Locate the cell with the specified text and output its (X, Y) center coordinate. 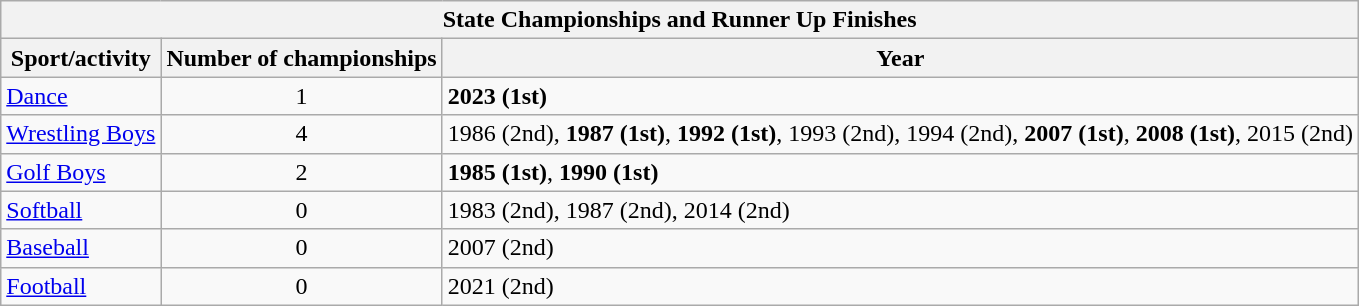
Number of championships (302, 58)
1 (302, 96)
2021 (2nd) (900, 286)
2007 (2nd) (900, 248)
Baseball (81, 248)
Golf Boys (81, 172)
2023 (1st) (900, 96)
Wrestling Boys (81, 134)
1985 (1st), 1990 (1st) (900, 172)
Dance (81, 96)
Year (900, 58)
1986 (2nd), 1987 (1st), 1992 (1st), 1993 (2nd), 1994 (2nd), 2007 (1st), 2008 (1st), 2015 (2nd) (900, 134)
2 (302, 172)
1983 (2nd), 1987 (2nd), 2014 (2nd) (900, 210)
Sport/activity (81, 58)
Softball (81, 210)
Football (81, 286)
4 (302, 134)
State Championships and Runner Up Finishes (680, 20)
